Find where the given text appears and provide that cell's center as [x, y] coordinate. 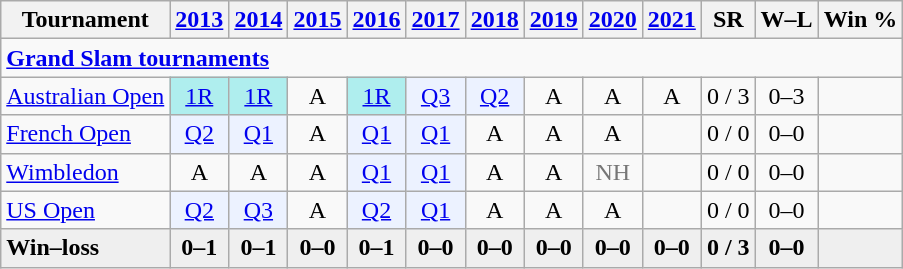
Grand Slam tournaments [452, 58]
2014 [258, 20]
0–3 [786, 96]
SR [728, 20]
Wimbledon [86, 172]
W–L [786, 20]
2020 [612, 20]
2013 [200, 20]
2021 [672, 20]
Win % [860, 20]
US Open [86, 210]
Tournament [86, 20]
2015 [318, 20]
2018 [494, 20]
Australian Open [86, 96]
NH [612, 172]
2017 [436, 20]
Win–loss [86, 248]
2019 [554, 20]
French Open [86, 134]
2016 [376, 20]
